Detect which cell encompasses the target text, then output its (X, Y) center coordinate. 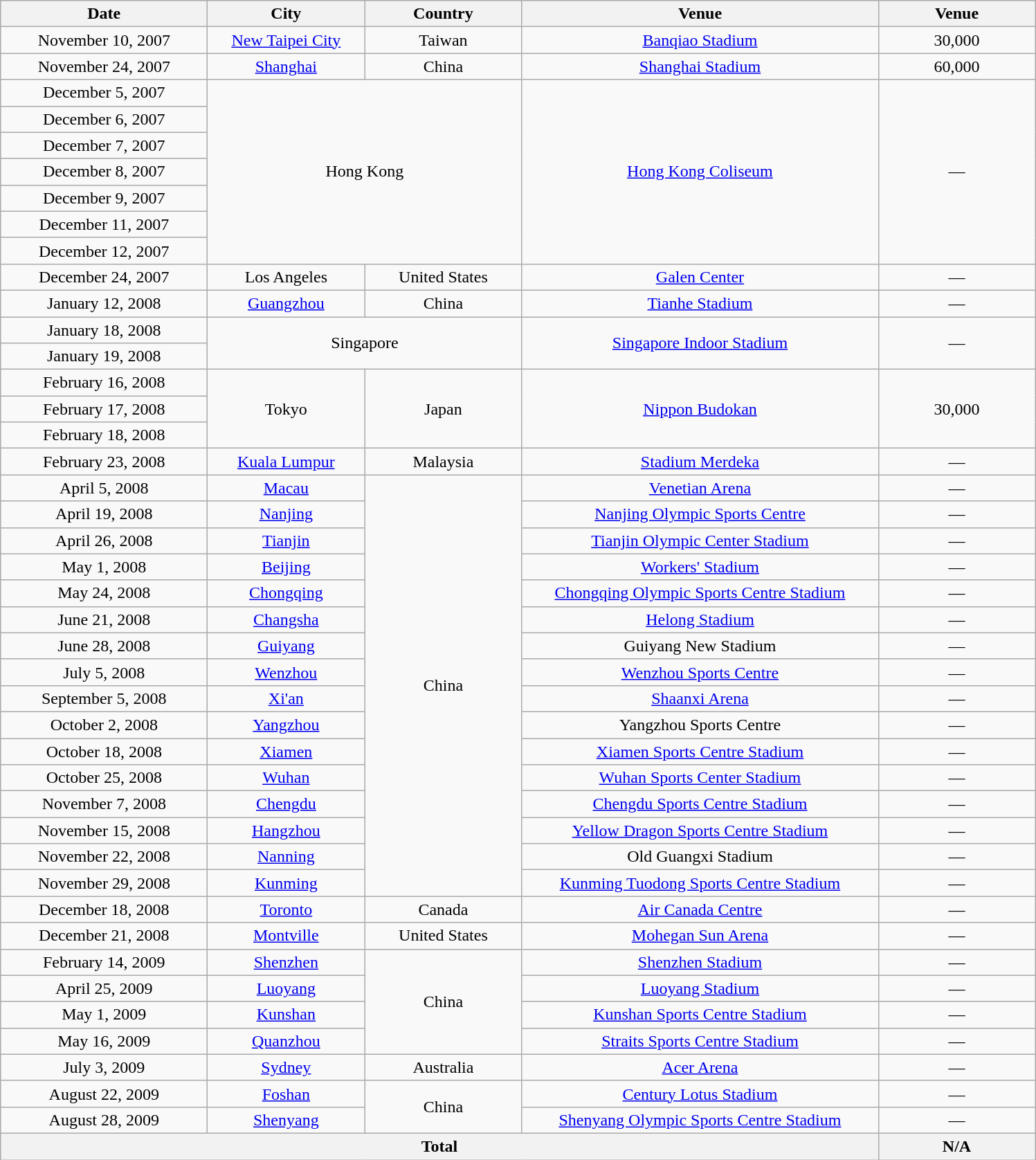
Shanghai Stadium (700, 66)
December 12, 2007 (104, 251)
Mohegan Sun Arena (700, 936)
Kuala Lumpur (287, 462)
Shenyang Olympic Sports Centre Stadium (700, 1120)
Quanzhou (287, 1041)
Shenzhen Stadium (700, 962)
Nanning (287, 857)
May 1, 2009 (104, 1015)
Guiyang New Stadium (700, 646)
Shenzhen (287, 962)
Yangzhou (287, 725)
Acer Arena (700, 1067)
Chengdu Sports Centre Stadium (700, 804)
December 24, 2007 (104, 277)
December 9, 2007 (104, 198)
October 18, 2008 (104, 751)
Xiamen Sports Centre Stadium (700, 751)
November 7, 2008 (104, 804)
60,000 (956, 66)
Kunshan (287, 1015)
Century Lotus Stadium (700, 1094)
Air Canada Centre (700, 909)
January 18, 2008 (104, 330)
Tokyo (287, 409)
City (287, 14)
November 10, 2007 (104, 40)
Straits Sports Centre Stadium (700, 1041)
April 26, 2008 (104, 541)
Total (439, 1146)
Venetian Arena (700, 488)
April 25, 2009 (104, 988)
July 3, 2009 (104, 1067)
Hangzhou (287, 831)
April 5, 2008 (104, 488)
January 19, 2008 (104, 356)
December 11, 2007 (104, 224)
Japan (443, 409)
November 22, 2008 (104, 857)
Kunming (287, 883)
Tianjin (287, 541)
Country (443, 14)
Xiamen (287, 751)
November 29, 2008 (104, 883)
May 16, 2009 (104, 1041)
Wuhan Sports Center Stadium (700, 778)
Taiwan (443, 40)
Shanghai (287, 66)
Sydney (287, 1067)
Galen Center (700, 277)
Helong Stadium (700, 619)
November 24, 2007 (104, 66)
December 21, 2008 (104, 936)
Nanjing (287, 514)
October 25, 2008 (104, 778)
N/A (956, 1146)
Singapore (365, 343)
Los Angeles (287, 277)
December 7, 2007 (104, 145)
Stadium Merdeka (700, 462)
Banqiao Stadium (700, 40)
Macau (287, 488)
Tianjin Olympic Center Stadium (700, 541)
Guiyang (287, 646)
Guangzhou (287, 303)
Chengdu (287, 804)
Malaysia (443, 462)
Chongqing (287, 593)
May 1, 2008 (104, 567)
Nippon Budokan (700, 409)
December 8, 2007 (104, 172)
Wenzhou (287, 672)
Beijing (287, 567)
Changsha (287, 619)
May 24, 2008 (104, 593)
June 28, 2008 (104, 646)
Singapore Indoor Stadium (700, 343)
December 18, 2008 (104, 909)
Kunshan Sports Centre Stadium (700, 1015)
November 15, 2008 (104, 831)
Tianhe Stadium (700, 303)
February 23, 2008 (104, 462)
Workers' Stadium (700, 567)
Canada (443, 909)
Old Guangxi Stadium (700, 857)
Luoyang Stadium (700, 988)
February 14, 2009 (104, 962)
February 16, 2008 (104, 383)
Luoyang (287, 988)
Toronto (287, 909)
Wuhan (287, 778)
Hong Kong (365, 172)
February 18, 2008 (104, 435)
August 22, 2009 (104, 1094)
Kunming Tuodong Sports Centre Stadium (700, 883)
July 5, 2008 (104, 672)
Montville (287, 936)
January 12, 2008 (104, 303)
August 28, 2009 (104, 1120)
Yellow Dragon Sports Centre Stadium (700, 831)
Hong Kong Coliseum (700, 172)
Shenyang (287, 1120)
Date (104, 14)
Shaanxi Arena (700, 698)
Wenzhou Sports Centre (700, 672)
September 5, 2008 (104, 698)
October 2, 2008 (104, 725)
Xi'an (287, 698)
Australia (443, 1067)
June 21, 2008 (104, 619)
Foshan (287, 1094)
Nanjing Olympic Sports Centre (700, 514)
New Taipei City (287, 40)
Yangzhou Sports Centre (700, 725)
December 6, 2007 (104, 119)
April 19, 2008 (104, 514)
December 5, 2007 (104, 93)
Chongqing Olympic Sports Centre Stadium (700, 593)
February 17, 2008 (104, 409)
